Identify which cell holds the provided text, then report its (X, Y) central coordinate. 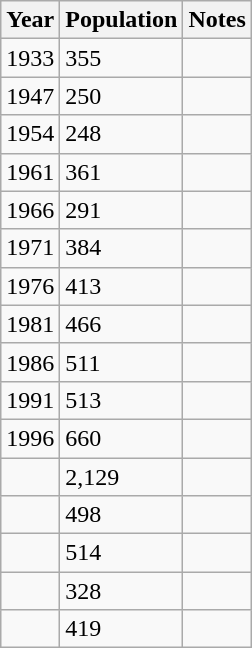
514 (122, 553)
1961 (30, 172)
Population (122, 20)
1954 (30, 134)
384 (122, 248)
466 (122, 324)
1976 (30, 286)
Year (30, 20)
2,129 (122, 477)
513 (122, 400)
498 (122, 515)
1991 (30, 400)
1996 (30, 438)
250 (122, 96)
511 (122, 362)
660 (122, 438)
355 (122, 58)
1947 (30, 96)
1981 (30, 324)
328 (122, 591)
Notes (217, 20)
361 (122, 172)
1933 (30, 58)
419 (122, 629)
1966 (30, 210)
291 (122, 210)
1971 (30, 248)
413 (122, 286)
248 (122, 134)
1986 (30, 362)
